Search for the cell housing the specified text and yield its (x, y) center coordinate. 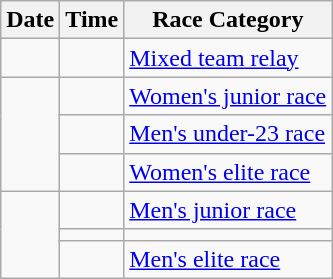
Race Category (228, 20)
Men's under-23 race (228, 134)
Time (92, 20)
Men's elite race (228, 259)
Mixed team relay (228, 58)
Women's elite race (228, 172)
Women's junior race (228, 96)
Men's junior race (228, 210)
Date (30, 20)
